Provide the [X, Y] coordinate of the cell's center where the given text is located.  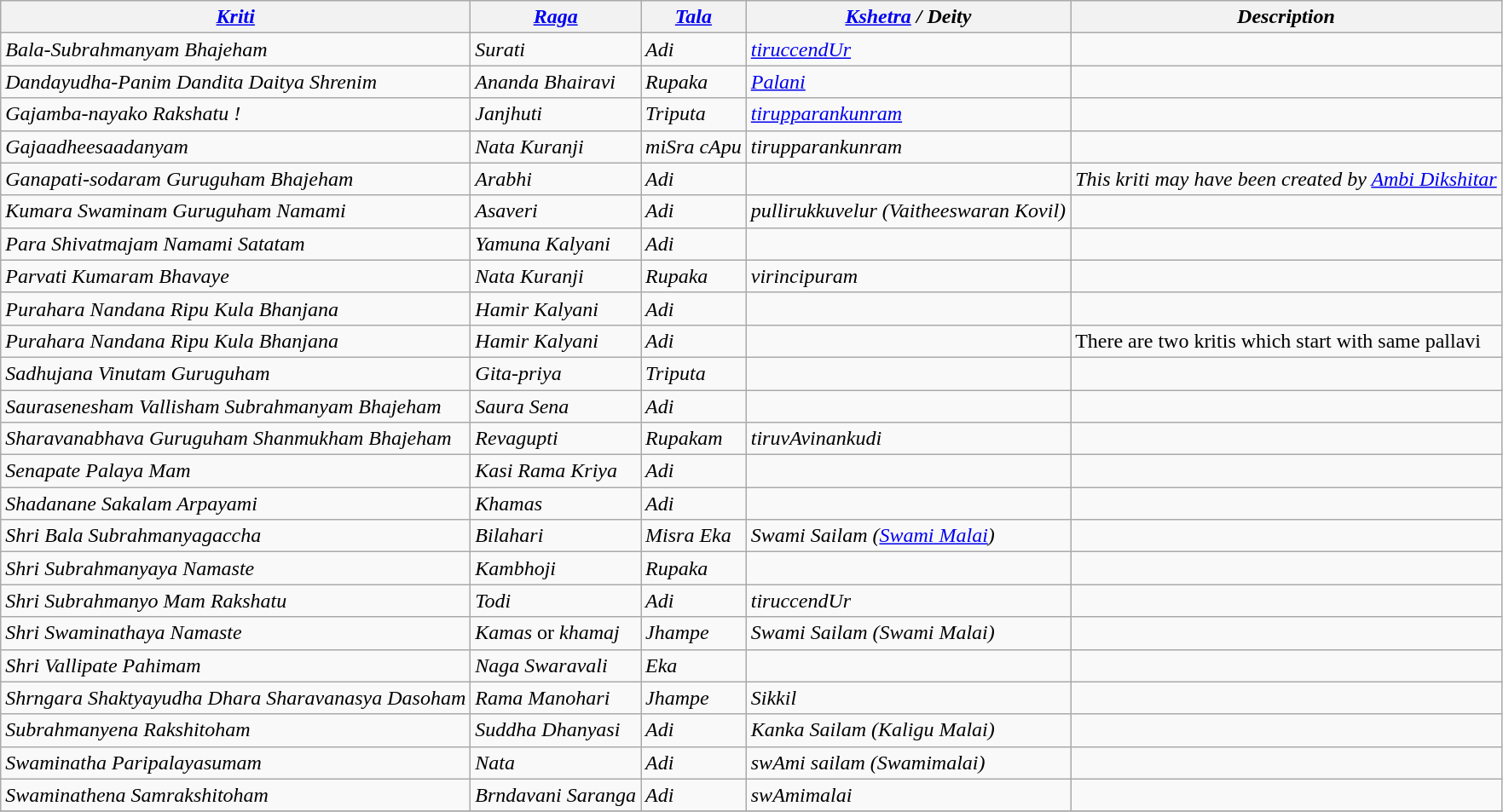
Bilahari [556, 536]
Sikkil [908, 698]
Shri Vallipate Pahimam [235, 665]
Subrahmanyena Rakshitoham [235, 730]
Nata [556, 763]
Sadhujana Vinutam Guruguham [235, 373]
Revagupti [556, 439]
Kasi Rama Kriya [556, 471]
Misra Eka [694, 536]
Arabhi [556, 179]
Bala-Subrahmanyam Bhajeham [235, 49]
Saura Sena [556, 406]
Asaveri [556, 211]
Shri Swaminathaya Namaste [235, 633]
Kumara Swaminam Guruguham Namami [235, 211]
swAmi sailam (Swamimalai) [908, 763]
Kshetra / Deity [908, 17]
Tala [694, 17]
swAmimalai [908, 795]
Swaminatha Paripalayasumam [235, 763]
Description [1286, 17]
Gita-priya [556, 373]
Eka [694, 665]
Todi [556, 601]
Shri Bala Subrahmanyagaccha [235, 536]
Palani [908, 82]
Gajamba-nayako Rakshatu ! [235, 114]
Rupakam [694, 439]
Suddha Dhanyasi [556, 730]
tiruvAvinankudi [908, 439]
Shadanane Sakalam Arpayami [235, 504]
Rama Manohari [556, 698]
Khamas [556, 504]
There are two kritis which start with same pallavi [1286, 341]
Kamas or khamaj [556, 633]
Dandayudha-Panim Dandita Daitya Shrenim [235, 82]
Ganapati-sodaram Guruguham Bhajeham [235, 179]
Naga Swaravali [556, 665]
Sharavanabhava Guruguham Shanmukham Bhajeham [235, 439]
Shrngara Shaktyayudha Dhara Sharavanasya Dasoham [235, 698]
Kambhoji [556, 568]
Para Shivatmajam Namami Satatam [235, 244]
miSra cApu [694, 147]
Shri Subrahmanyo Mam Rakshatu [235, 601]
Senapate Palaya Mam [235, 471]
virincipuram [908, 276]
Raga [556, 17]
Gajaadheesaadanyam [235, 147]
Brndavani Saranga [556, 795]
Ananda Bhairavi [556, 82]
Surati [556, 49]
Saurasenesham Vallisham Subrahmanyam Bhajeham [235, 406]
Kriti [235, 17]
Janjhuti [556, 114]
This kriti may have been created by Ambi Dikshitar [1286, 179]
Swaminathena Samrakshitoham [235, 795]
Parvati Kumaram Bhavaye [235, 276]
Kanka Sailam (Kaligu Malai) [908, 730]
Yamuna Kalyani [556, 244]
pullirukkuvelur (Vaitheeswaran Kovil) [908, 211]
Shri Subrahmanyaya Namaste [235, 568]
